Search for the cell housing the specified text and yield its [X, Y] center coordinate. 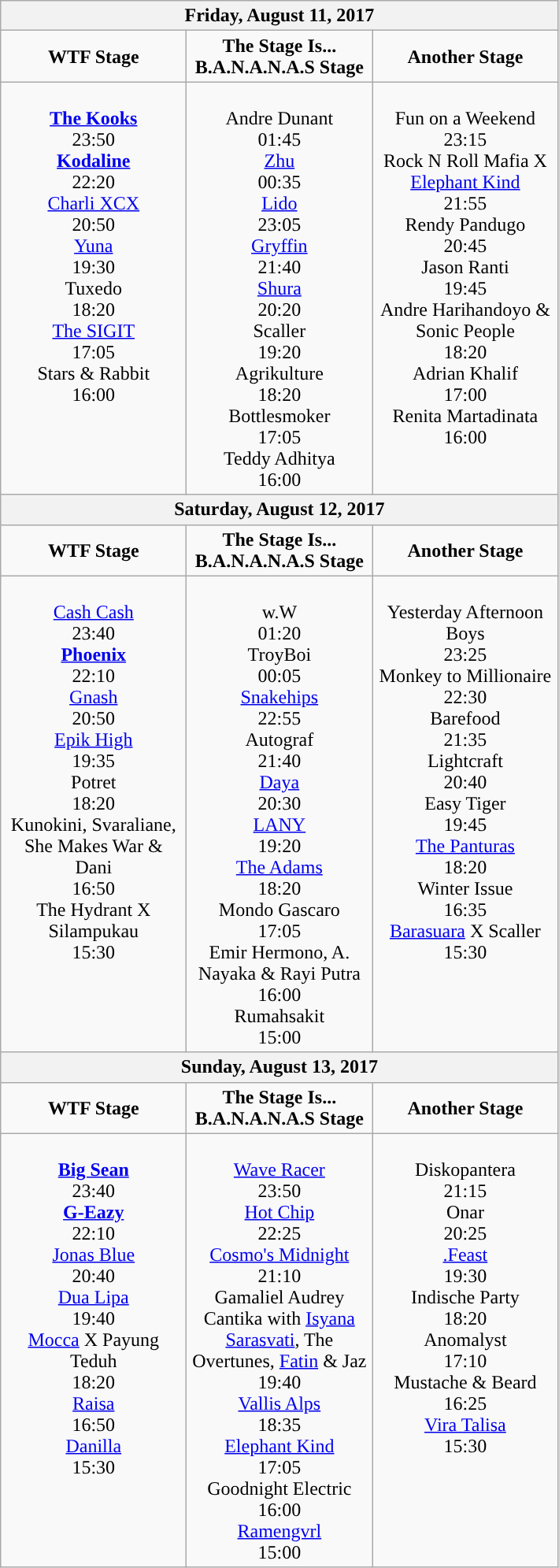
Diskopantera21:15Onar20:25.Feast19:30Indische Party18:20Anomalyst17:10Mustache & Beard16:25Vira Talisa15:30 [465, 1350]
Cash Cash23:40Phoenix22:10Gnash20:50Epik High19:35Potret18:20Kunokini, Svaraliane, She Makes War & Dani16:50The Hydrant X Silampukau15:30 [94, 814]
Andre Dunant01:45Zhu00:35Lido23:05Gryffin21:40Shura20:20Scaller19:20Agrikulture18:20Bottlesmoker17:05Teddy Adhitya16:00 [279, 288]
Sunday, August 13, 2017 [279, 1067]
The Kooks23:50Kodaline22:20Charli XCX20:50Yuna19:30Tuxedo18:20The SIGIT17:05Stars & Rabbit16:00 [94, 288]
Saturday, August 12, 2017 [279, 510]
Big Sean23:40G-Eazy22:10Jonas Blue20:40Dua Lipa19:40Mocca X Payung Teduh18:20Raisa16:50Danilla15:30 [94, 1350]
Friday, August 11, 2017 [279, 16]
